From the cell containing the given text, extract its center point as [x, y] coordinate. 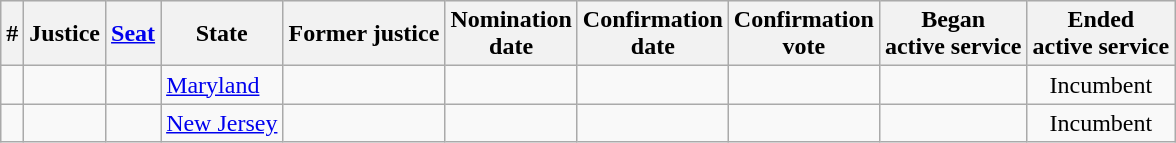
Beganactive service [953, 34]
State [222, 34]
Endedactive service [1101, 34]
# [12, 34]
Seat [134, 34]
Maryland [222, 85]
Nominationdate [511, 34]
Former justice [364, 34]
New Jersey [222, 123]
Justice [65, 34]
Confirmationvote [804, 34]
Confirmationdate [652, 34]
